Identify which cell holds the provided text, then report its (x, y) central coordinate. 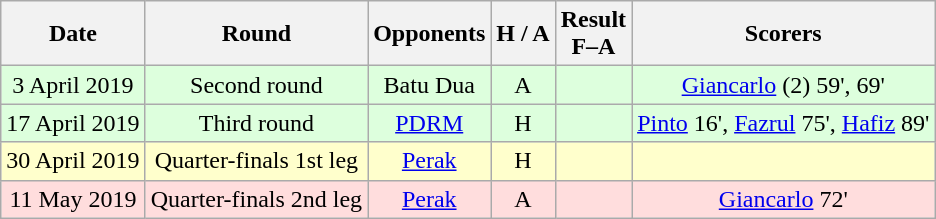
Quarter-finals 2nd leg (256, 199)
Scorers (784, 34)
Third round (256, 123)
Date (73, 34)
17 April 2019 (73, 123)
Second round (256, 85)
PDRM (430, 123)
Round (256, 34)
Giancarlo 72' (784, 199)
ResultF–A (593, 34)
H / A (523, 34)
Quarter-finals 1st leg (256, 161)
Opponents (430, 34)
11 May 2019 (73, 199)
30 April 2019 (73, 161)
3 April 2019 (73, 85)
Pinto 16', Fazrul 75', Hafiz 89' (784, 123)
Giancarlo (2) 59', 69' (784, 85)
Batu Dua (430, 85)
